Output the (x, y) coordinate of the center of the cell containing the given text.  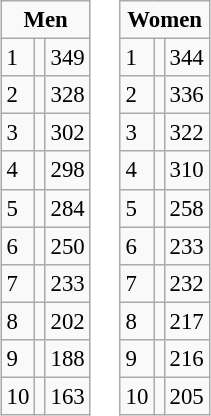
349 (68, 58)
322 (186, 133)
258 (186, 208)
163 (68, 396)
310 (186, 170)
188 (68, 358)
Women (164, 20)
232 (186, 283)
284 (68, 208)
328 (68, 95)
205 (186, 396)
202 (68, 321)
217 (186, 321)
298 (68, 170)
250 (68, 246)
Men (46, 20)
336 (186, 95)
344 (186, 58)
302 (68, 133)
216 (186, 358)
